Locate the cell with the specified text and output its (X, Y) center coordinate. 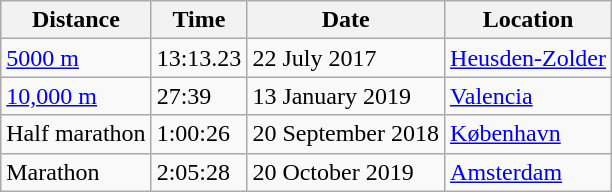
20 October 2019 (346, 172)
20 September 2018 (346, 134)
Marathon (76, 172)
Heusden-Zolder (528, 58)
10,000 m (76, 96)
2:05:28 (199, 172)
27:39 (199, 96)
Valencia (528, 96)
Half marathon (76, 134)
København (528, 134)
22 July 2017 (346, 58)
Time (199, 20)
Distance (76, 20)
5000 m (76, 58)
Amsterdam (528, 172)
1:00:26 (199, 134)
Location (528, 20)
Date (346, 20)
13 January 2019 (346, 96)
13:13.23 (199, 58)
